Extract the (x, y) coordinate from the center of the cell holding the provided text.  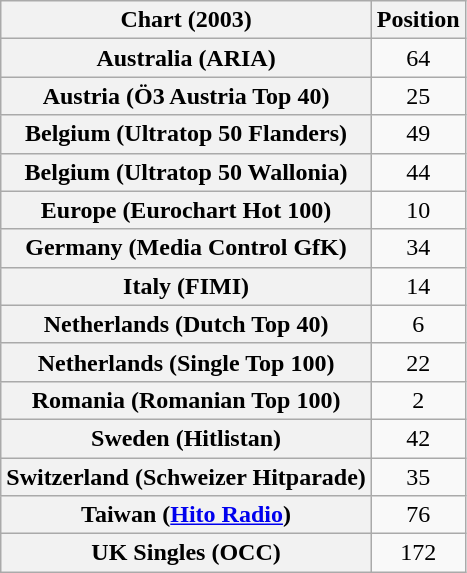
64 (418, 58)
Europe (Eurochart Hot 100) (186, 210)
10 (418, 210)
Taiwan (Hito Radio) (186, 515)
Sweden (Hitlistan) (186, 438)
UK Singles (OCC) (186, 553)
Austria (Ö3 Austria Top 40) (186, 96)
172 (418, 553)
42 (418, 438)
Netherlands (Single Top 100) (186, 362)
35 (418, 477)
Romania (Romanian Top 100) (186, 400)
Belgium (Ultratop 50 Wallonia) (186, 172)
22 (418, 362)
Chart (2003) (186, 20)
Position (418, 20)
6 (418, 324)
49 (418, 134)
Germany (Media Control GfK) (186, 248)
Australia (ARIA) (186, 58)
25 (418, 96)
Netherlands (Dutch Top 40) (186, 324)
14 (418, 286)
Belgium (Ultratop 50 Flanders) (186, 134)
44 (418, 172)
2 (418, 400)
76 (418, 515)
Italy (FIMI) (186, 286)
34 (418, 248)
Switzerland (Schweizer Hitparade) (186, 477)
